Return the [x, y] coordinate for the center point of the cell that contains the specified text.  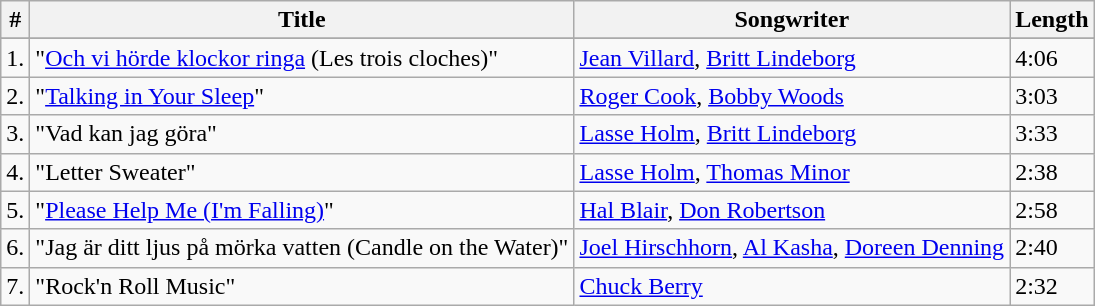
"Talking in Your Sleep" [302, 96]
# [16, 20]
"Jag är ditt ljus på mörka vatten (Candle on the Water)" [302, 248]
"Please Help Me (I'm Falling)" [302, 210]
Hal Blair, Don Robertson [792, 210]
"Och vi hörde klockor ringa (Les trois cloches)" [302, 58]
"Rock'n Roll Music" [302, 286]
Songwriter [792, 20]
1. [16, 58]
2:38 [1052, 172]
3. [16, 134]
"Letter Sweater" [302, 172]
Lasse Holm, Britt Lindeborg [792, 134]
Length [1052, 20]
Chuck Berry [792, 286]
Jean Villard, Britt Lindeborg [792, 58]
7. [16, 286]
Title [302, 20]
Joel Hirschhorn, Al Kasha, Doreen Denning [792, 248]
4:06 [1052, 58]
5. [16, 210]
2:58 [1052, 210]
6. [16, 248]
2:40 [1052, 248]
2:32 [1052, 286]
Lasse Holm, Thomas Minor [792, 172]
"Vad kan jag göra" [302, 134]
Roger Cook, Bobby Woods [792, 96]
4. [16, 172]
3:03 [1052, 96]
3:33 [1052, 134]
2. [16, 96]
